Locate the cell with the specified text and output its [X, Y] center coordinate. 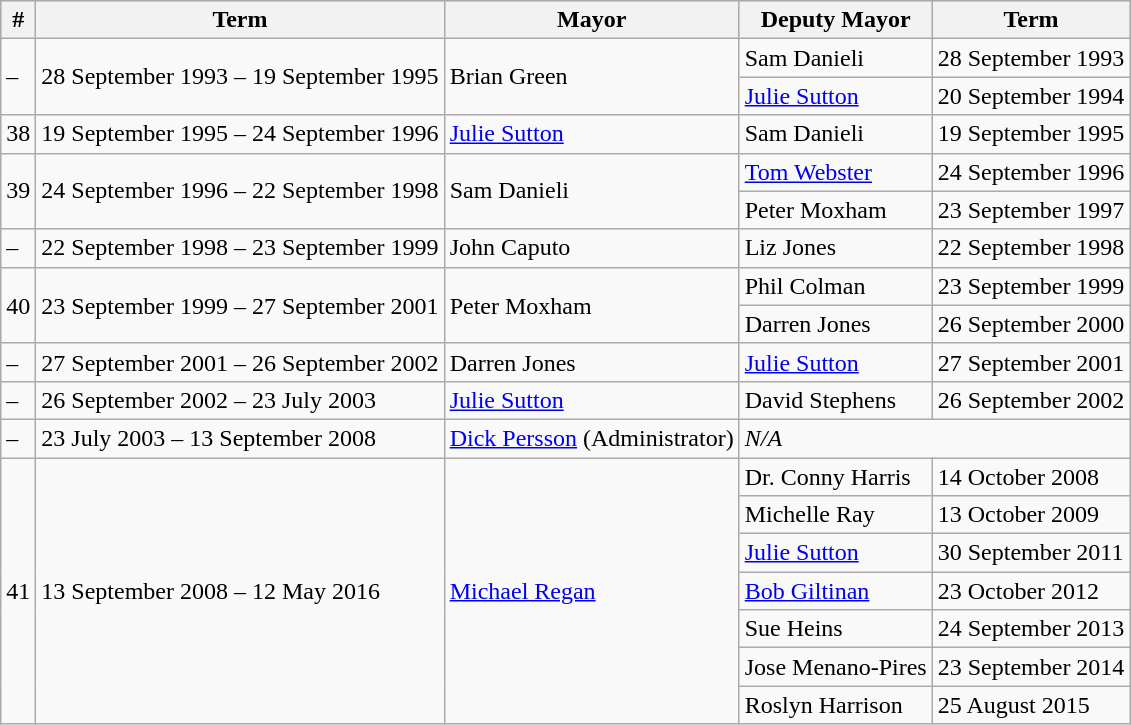
14 October 2008 [1031, 477]
19 September 1995 – 24 September 1996 [240, 134]
N/A [934, 438]
Phil Colman [836, 286]
23 September 1999 – 27 September 2001 [240, 305]
23 October 2012 [1031, 591]
28 September 1993 [1031, 58]
24 September 1996 – 22 September 1998 [240, 191]
27 September 2001 – 26 September 2002 [240, 362]
13 September 2008 – 12 May 2016 [240, 591]
Bob Giltinan [836, 591]
Liz Jones [836, 248]
David Stephens [836, 400]
Jose Menano-Pires [836, 667]
Brian Green [592, 77]
13 October 2009 [1031, 515]
27 September 2001 [1031, 362]
22 September 1998 [1031, 248]
19 September 1995 [1031, 134]
John Caputo [592, 248]
40 [18, 305]
Mayor [592, 20]
Tom Webster [836, 172]
Deputy Mayor [836, 20]
22 September 1998 – 23 September 1999 [240, 248]
24 September 2013 [1031, 629]
38 [18, 134]
Dick Persson (Administrator) [592, 438]
28 September 1993 – 19 September 1995 [240, 77]
Dr. Conny Harris [836, 477]
23 September 2014 [1031, 667]
Roslyn Harrison [836, 705]
Michelle Ray [836, 515]
Michael Regan [592, 591]
25 August 2015 [1031, 705]
# [18, 20]
30 September 2011 [1031, 553]
41 [18, 591]
23 September 1997 [1031, 210]
26 September 2002 [1031, 400]
23 September 1999 [1031, 286]
24 September 1996 [1031, 172]
39 [18, 191]
Sue Heins [836, 629]
26 September 2002 – 23 July 2003 [240, 400]
20 September 1994 [1031, 96]
26 September 2000 [1031, 324]
23 July 2003 – 13 September 2008 [240, 438]
